Return the (X, Y) coordinate for the center point of the cell that contains the specified text.  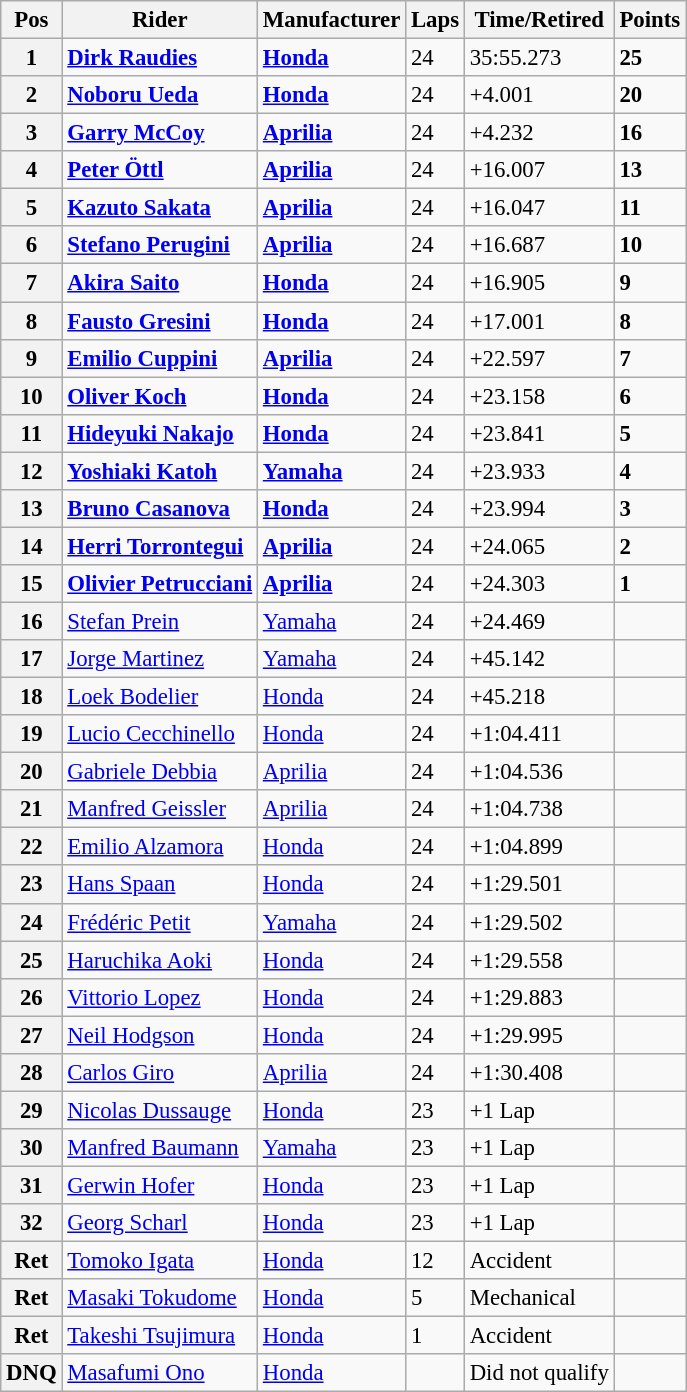
Takeshi Tsujimura (160, 1336)
Akira Saito (160, 283)
Jorge Martinez (160, 659)
Laps (436, 20)
+4.001 (539, 95)
+1:04.738 (539, 809)
Gabriele Debbia (160, 772)
26 (32, 997)
14 (32, 546)
+4.232 (539, 133)
Frédéric Petit (160, 922)
22 (32, 847)
Neil Hodgson (160, 1035)
+23.994 (539, 509)
+1:29.558 (539, 960)
Fausto Gresini (160, 321)
Hideyuki Nakajo (160, 433)
Tomoko Igata (160, 1261)
DNQ (32, 1373)
Points (650, 20)
+22.597 (539, 358)
+23.158 (539, 396)
+16.047 (539, 208)
32 (32, 1223)
21 (32, 809)
Peter Öttl (160, 170)
+16.905 (539, 283)
+16.007 (539, 170)
28 (32, 1073)
+24.469 (539, 621)
+1:04.536 (539, 772)
Pos (32, 20)
Vittorio Lopez (160, 997)
27 (32, 1035)
Noboru Ueda (160, 95)
Masafumi Ono (160, 1373)
Emilio Alzamora (160, 847)
+17.001 (539, 321)
Manfred Geissler (160, 809)
Loek Bodelier (160, 697)
Stefano Perugini (160, 245)
19 (32, 734)
Olivier Petrucciani (160, 584)
Manufacturer (332, 20)
Rider (160, 20)
Stefan Prein (160, 621)
Manfred Baumann (160, 1148)
Herri Torrontegui (160, 546)
Time/Retired (539, 20)
15 (32, 584)
35:55.273 (539, 58)
+24.303 (539, 584)
+1:04.411 (539, 734)
+45.218 (539, 697)
Lucio Cecchinello (160, 734)
Yoshiaki Katoh (160, 471)
29 (32, 1110)
Dirk Raudies (160, 58)
Gerwin Hofer (160, 1185)
+1:29.501 (539, 885)
Oliver Koch (160, 396)
31 (32, 1185)
30 (32, 1148)
Masaki Tokudome (160, 1298)
+1:04.899 (539, 847)
+1:29.883 (539, 997)
Bruno Casanova (160, 509)
+16.687 (539, 245)
+1:30.408 (539, 1073)
+23.841 (539, 433)
Garry McCoy (160, 133)
Kazuto Sakata (160, 208)
Carlos Giro (160, 1073)
18 (32, 697)
Hans Spaan (160, 885)
Nicolas Dussauge (160, 1110)
Emilio Cuppini (160, 358)
Mechanical (539, 1298)
Haruchika Aoki (160, 960)
+1:29.502 (539, 922)
+23.933 (539, 471)
+24.065 (539, 546)
Did not qualify (539, 1373)
17 (32, 659)
Georg Scharl (160, 1223)
+45.142 (539, 659)
+1:29.995 (539, 1035)
